For the text-containing cell, return its midpoint in [X, Y] coordinate format. 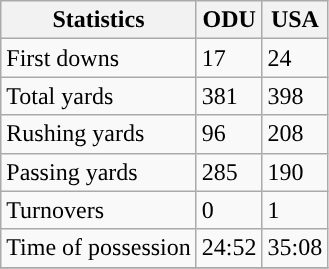
285 [229, 172]
Total yards [99, 96]
Time of possession [99, 248]
24 [295, 58]
Rushing yards [99, 134]
35:08 [295, 248]
First downs [99, 58]
1 [295, 210]
96 [229, 134]
17 [229, 58]
24:52 [229, 248]
0 [229, 210]
190 [295, 172]
Turnovers [99, 210]
USA [295, 20]
Passing yards [99, 172]
ODU [229, 20]
208 [295, 134]
Statistics [99, 20]
398 [295, 96]
381 [229, 96]
